Detect which cell encompasses the target text, then output its [X, Y] center coordinate. 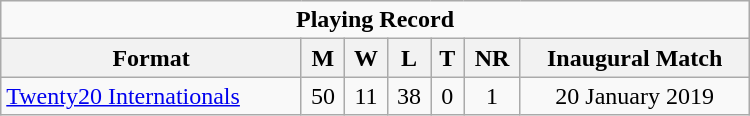
W [366, 58]
Twenty20 Internationals [152, 96]
Playing Record [375, 20]
0 [448, 96]
Inaugural Match [634, 58]
11 [366, 96]
M [322, 58]
NR [492, 58]
20 January 2019 [634, 96]
1 [492, 96]
50 [322, 96]
Format [152, 58]
T [448, 58]
L [410, 58]
38 [410, 96]
